Output the (x, y) coordinate of the center of the cell containing the given text.  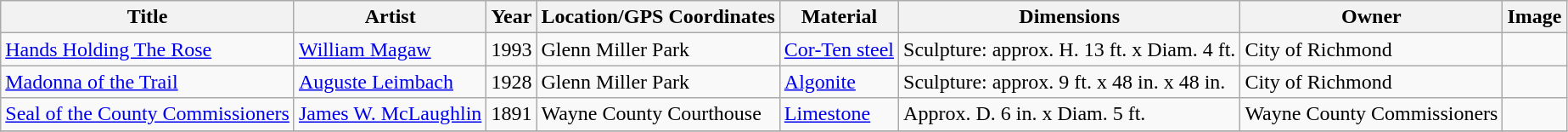
1928 (511, 82)
Cor-Ten steel (839, 49)
Sculpture: approx. H. 13 ft. x Diam. 4 ft. (1070, 49)
Madonna of the Trail (148, 82)
Wayne County Commissioners (1372, 114)
Algonite (839, 82)
Title (148, 17)
Material (839, 17)
Approx. D. 6 in. x Diam. 5 ft. (1070, 114)
Limestone (839, 114)
James W. McLaughlin (390, 114)
William Magaw (390, 49)
Dimensions (1070, 17)
Artist (390, 17)
Year (511, 17)
Wayne County Courthouse (658, 114)
Owner (1372, 17)
Auguste Leimbach (390, 82)
1993 (511, 49)
Sculpture: approx. 9 ft. x 48 in. x 48 in. (1070, 82)
Hands Holding The Rose (148, 49)
Image (1535, 17)
Location/GPS Coordinates (658, 17)
Seal of the County Commissioners (148, 114)
1891 (511, 114)
